Detect which cell encompasses the target text, then output its (X, Y) center coordinate. 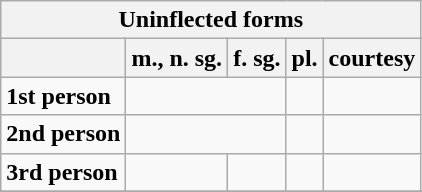
3rd person (64, 172)
pl. (304, 58)
2nd person (64, 134)
1st person (64, 96)
courtesy (372, 58)
f. sg. (257, 58)
m., n. sg. (177, 58)
Uninflected forms (211, 20)
